Return the [X, Y] coordinate for the center point of the cell that contains the specified text.  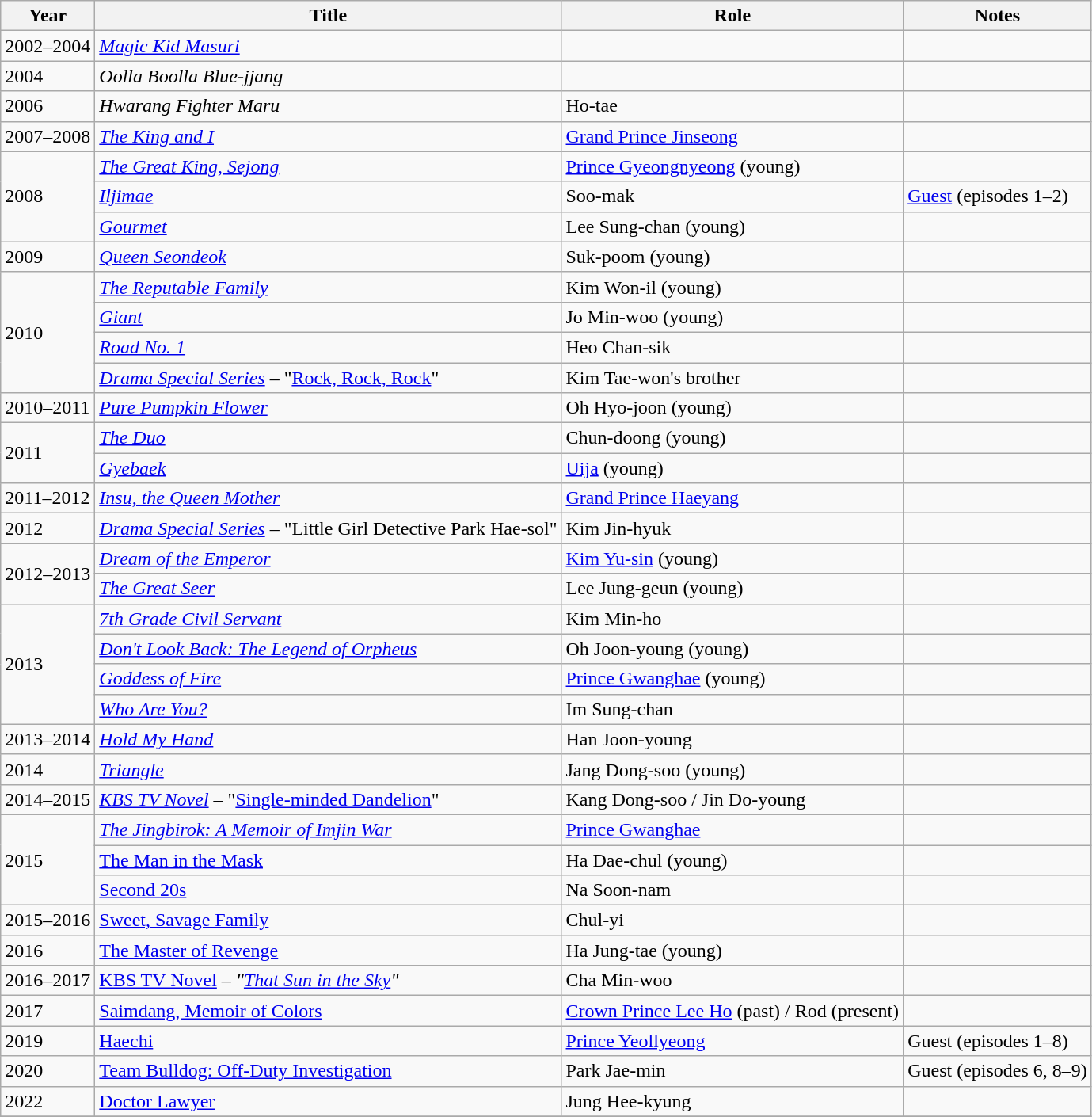
2007–2008 [48, 136]
Goddess of Fire [328, 679]
Park Jae-min [732, 1071]
Queen Seondeok [328, 257]
Prince Gyeongnyeong (young) [732, 166]
Jo Min-woo (young) [732, 317]
Hwarang Fighter Maru [328, 106]
2004 [48, 76]
KBS TV Novel – "That Sun in the Sky" [328, 981]
Kang Dong-soo / Jin Do-young [732, 799]
The Man in the Mask [328, 860]
2011 [48, 453]
2020 [48, 1071]
Kim Tae-won's brother [732, 378]
Oolla Boolla Blue-jjang [328, 76]
Suk-poom (young) [732, 257]
Kim Won-il (young) [732, 287]
2014–2015 [48, 799]
Han Joon-young [732, 739]
Saimdang, Memoir of Colors [328, 1011]
Notes [998, 16]
2006 [48, 106]
Uija (young) [732, 468]
Sweet, Savage Family [328, 921]
Oh Hyo-joon (young) [732, 408]
Second 20s [328, 890]
Crown Prince Lee Ho (past) / Rod (present) [732, 1011]
2012 [48, 528]
Doctor Lawyer [328, 1101]
2017 [48, 1011]
Chun-doong (young) [732, 438]
Gourmet [328, 227]
Magic Kid Masuri [328, 46]
Don't Look Back: The Legend of Orpheus [328, 649]
Ho-tae [732, 106]
Hold My Hand [328, 739]
2016–2017 [48, 981]
Soo-mak [732, 196]
Drama Special Series – "Little Girl Detective Park Hae-sol" [328, 528]
2010–2011 [48, 408]
Kim Jin-hyuk [732, 528]
2010 [48, 332]
The Duo [328, 438]
The Master of Revenge [328, 951]
2015 [48, 860]
2013–2014 [48, 739]
Kim Min-ho [732, 619]
2014 [48, 769]
Grand Prince Jinseong [732, 136]
The Great King, Sejong [328, 166]
Haechi [328, 1041]
Guest (episodes 6, 8–9) [998, 1071]
Dream of the Emperor [328, 558]
Gyebaek [328, 468]
Insu, the Queen Mother [328, 498]
2015–2016 [48, 921]
Im Sung-chan [732, 709]
Year [48, 16]
Drama Special Series – "Rock, Rock, Rock" [328, 378]
Cha Min-woo [732, 981]
KBS TV Novel – "Single-minded Dandelion" [328, 799]
Prince Gwanghae (young) [732, 679]
2013 [48, 664]
Jung Hee-kyung [732, 1101]
Oh Joon-young (young) [732, 649]
Kim Yu-sin (young) [732, 558]
2019 [48, 1041]
Pure Pumpkin Flower [328, 408]
Ha Jung-tae (young) [732, 951]
2011–2012 [48, 498]
2016 [48, 951]
2012–2013 [48, 574]
2022 [48, 1101]
Prince Yeollyeong [732, 1041]
Role [732, 16]
Prince Gwanghae [732, 829]
Chul-yi [732, 921]
Heo Chan-sik [732, 347]
Team Bulldog: Off-Duty Investigation [328, 1071]
Guest (episodes 1–2) [998, 196]
Who Are You? [328, 709]
Road No. 1 [328, 347]
Iljimae [328, 196]
2002–2004 [48, 46]
The Jingbirok: A Memoir of Imjin War [328, 829]
Lee Sung-chan (young) [732, 227]
The King and I [328, 136]
2008 [48, 196]
The Reputable Family [328, 287]
2009 [48, 257]
Lee Jung-geun (young) [732, 589]
Grand Prince Haeyang [732, 498]
Ha Dae-chul (young) [732, 860]
Title [328, 16]
Triangle [328, 769]
Na Soon-nam [732, 890]
Giant [328, 317]
Jang Dong-soo (young) [732, 769]
7th Grade Civil Servant [328, 619]
The Great Seer [328, 589]
Guest (episodes 1–8) [998, 1041]
